Identify which cell holds the provided text, then report its (X, Y) central coordinate. 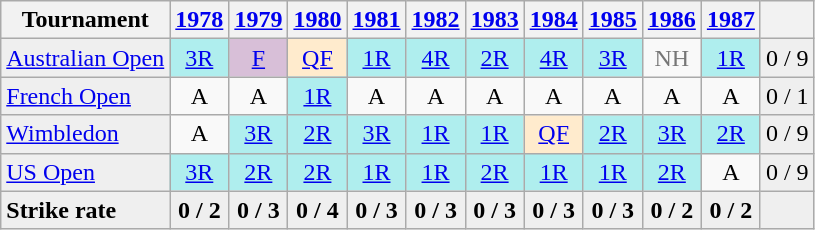
0 / 1 (787, 96)
Australian Open (86, 58)
1979 (258, 20)
French Open (86, 96)
US Open (86, 172)
1987 (730, 20)
0 / 4 (318, 210)
1980 (318, 20)
Wimbledon (86, 134)
1984 (554, 20)
NH (672, 58)
1978 (200, 20)
F (258, 58)
1985 (612, 20)
1982 (436, 20)
Tournament (86, 20)
1986 (672, 20)
Strike rate (86, 210)
1983 (494, 20)
1981 (376, 20)
